Capture the cell that displays the provided text and extract its (x, y) central coordinate. 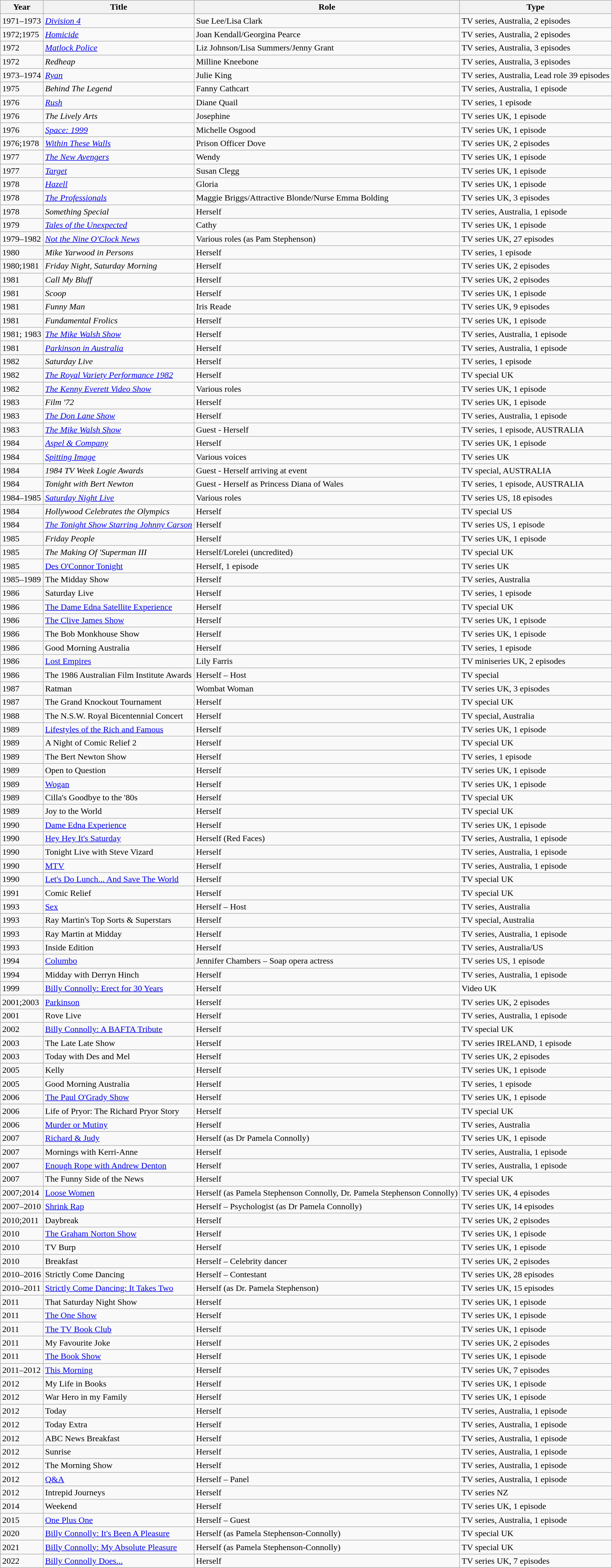
1980 (22, 252)
Julie King (327, 75)
Friday People (119, 539)
Parkinson in Australia (119, 348)
Billy Connolly: Erect for 30 Years (119, 988)
TV series NZ (535, 1493)
Rove Live (119, 1015)
My Life in Books (119, 1384)
TV series UK, 15 episodes (535, 1288)
Q&A (119, 1479)
Tales of the Unexpected (119, 225)
1979–1982 (22, 239)
The Midday Show (119, 579)
Inside Edition (119, 947)
1984–1985 (22, 498)
Aspel & Company (119, 443)
The Tonight Show Starring Johnny Carson (119, 525)
The Bert Newton Show (119, 757)
Sunrise (119, 1452)
This Morning (119, 1370)
2010–2016 (22, 1275)
The Kenny Everett Video Show (119, 389)
Iris Reade (327, 307)
Friday Night, Saturday Morning (119, 266)
Film '72 (119, 402)
Columbo (119, 961)
TV series UK, 9 episodes (535, 307)
Ray Martin's Top Sorts & Superstars (119, 920)
Josephine (327, 116)
2010–2011 (22, 1288)
Hollywood Celebrates the Olympics (119, 511)
TV Burp (119, 1247)
2002 (22, 1029)
Guest - Herself as Princess Diana of Wales (327, 484)
Mornings with Kerri-Anne (119, 1152)
1972;1975 (22, 34)
Ryan (119, 75)
Cathy (327, 225)
Guest - Herself arriving at event (327, 471)
TV series US, 18 episodes (535, 498)
Call My Bluff (119, 280)
TV series UK, 28 episodes (535, 1275)
Milline Kneebone (327, 62)
Comic Relief (119, 893)
The Paul O'Grady Show (119, 1097)
1984 TV Week Logie Awards (119, 471)
2020 (22, 1534)
TV series, Australia/US (535, 947)
Matlock Police (119, 48)
Maggie Briggs/Attractive Blonde/Nurse Emma Bolding (327, 198)
TV series UK, 27 episodes (535, 239)
Strictly Come Dancing (119, 1275)
Let's Do Lunch... And Save The World (119, 879)
2007–2010 (22, 1206)
Michelle Osgood (327, 130)
Within These Walls (119, 143)
Susan Clegg (327, 171)
Herself/Lorelei (uncredited) (327, 552)
Open to Question (119, 770)
Richard & Judy (119, 1138)
Today (119, 1411)
1973–1974 (22, 75)
Herself (Red Faces) (327, 839)
Target (119, 171)
Various voices (327, 457)
TV series IRELAND, 1 episode (535, 1043)
Shrink Rap (119, 1206)
Herself – Celebrity dancer (327, 1261)
Fanny Cathcart (327, 89)
Midday with Derryn Hinch (119, 975)
Daybreak (119, 1220)
War Hero in my Family (119, 1397)
Gloria (327, 184)
Ratman (119, 689)
Guest - Herself (327, 430)
Herself, 1 episode (327, 566)
One Plus One (119, 1520)
2001 (22, 1015)
Herself – Psychologist (as Dr Pamela Connolly) (327, 1206)
Billy Connolly: It's Been A Pleasure (119, 1534)
Space: 1999 (119, 130)
TV special US (535, 511)
The Morning Show (119, 1465)
Enough Rope with Andrew Denton (119, 1166)
2001;2003 (22, 1002)
Role (327, 7)
Cilla's Goodbye to the '80s (119, 797)
TV miniseries UK, 2 episodes (535, 661)
Strictly Come Dancing: It Takes Two (119, 1288)
The Book Show (119, 1356)
The Clive James Show (119, 621)
A Night of Comic Relief 2 (119, 743)
Herself – Guest (327, 1520)
Intrepid Journeys (119, 1493)
The Funny Side of the News (119, 1179)
Behind The Legend (119, 89)
Today Extra (119, 1424)
MTV (119, 866)
Des O'Connor Tonight (119, 566)
1985–1989 (22, 579)
Tonight Live with Steve Vizard (119, 852)
The Professionals (119, 198)
The Lively Arts (119, 116)
Division 4 (119, 21)
My Favourite Joke (119, 1343)
2022 (22, 1561)
The Royal Variety Performance 1982 (119, 375)
Lost Empires (119, 661)
Sex (119, 907)
2015 (22, 1520)
Lifestyles of the Rich and Famous (119, 729)
2010;2011 (22, 1220)
The Dame Edna Satellite Experience (119, 607)
Life of Pryor: The Richard Pryor Story (119, 1111)
The N.S.W. Royal Bicentennial Concert (119, 716)
Parkinson (119, 1002)
Herself (as Dr. Pamela Stephenson) (327, 1288)
The 1986 Australian Film Institute Awards (119, 675)
Wogan (119, 784)
Billy Connolly: My Absolute Pleasure (119, 1547)
Joy to the World (119, 811)
Loose Women (119, 1193)
Herself (as Dr Pamela Connolly) (327, 1138)
Rush (119, 102)
The Don Lane Show (119, 416)
Billy Connolly Does... (119, 1561)
1971–1973 (22, 21)
The Bob Monkhouse Show (119, 634)
Today with Des and Mel (119, 1057)
Weekend (119, 1506)
Liz Johnson/Lisa Summers/Jenny Grant (327, 48)
Saturday Night Live (119, 498)
Type (535, 7)
Dame Edna Experience (119, 825)
Funny Man (119, 307)
TV special, AUSTRALIA (535, 471)
Sue Lee/Lisa Clark (327, 21)
That Saturday Night Show (119, 1302)
Year (22, 7)
Wendy (327, 157)
Billy Connolly: A BAFTA Tribute (119, 1029)
Wombat Woman (327, 689)
Hey Hey It's Saturday (119, 839)
Video UK (535, 988)
Not the Nine O'Clock News (119, 239)
TV special (535, 675)
Title (119, 7)
TV series UK, 4 episodes (535, 1193)
Prison Officer Dove (327, 143)
2011–2012 (22, 1370)
The TV Book Club (119, 1329)
Murder or Mutiny (119, 1125)
1976;1978 (22, 143)
Kelly (119, 1070)
2014 (22, 1506)
Joan Kendall/Georgina Pearce (327, 34)
Diane Quail (327, 102)
Lily Farris (327, 661)
1980;1981 (22, 266)
TV series, Australia, Lead role 39 episodes (535, 75)
2007;2014 (22, 1193)
The New Avengers (119, 157)
1981; 1983 (22, 334)
ABC News Breakfast (119, 1438)
Herself (as Pamela Stephenson Connolly, Dr. Pamela Stephenson Connolly) (327, 1193)
Hazell (119, 184)
1975 (22, 89)
Spitting Image (119, 457)
2021 (22, 1547)
The One Show (119, 1316)
Herself – Contestant (327, 1275)
Mike Yarwood in Persons (119, 252)
Redheap (119, 62)
Jennifer Chambers – Soap opera actress (327, 961)
1988 (22, 716)
Tonight with Bert Newton (119, 484)
The Graham Norton Show (119, 1234)
1979 (22, 225)
Herself – Panel (327, 1479)
The Late Late Show (119, 1043)
1999 (22, 988)
Ray Martin at Midday (119, 934)
The Making Of 'Superman III (119, 552)
Scoop (119, 293)
The Grand Knockout Tournament (119, 702)
1991 (22, 893)
Homicide (119, 34)
Breakfast (119, 1261)
TV series UK, 14 episodes (535, 1206)
Fundamental Frolics (119, 320)
Something Special (119, 212)
Various roles (as Pam Stephenson) (327, 239)
